Determine the (X, Y) coordinate at the center of the cell enclosing the given text.  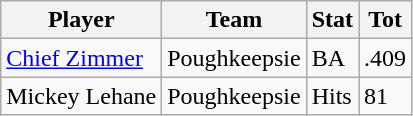
Team (234, 20)
Mickey Lehane (82, 96)
Stat (332, 20)
Chief Zimmer (82, 58)
Player (82, 20)
Hits (332, 96)
Tot (386, 20)
.409 (386, 58)
81 (386, 96)
BA (332, 58)
